Locate the cell with the specified text and output its (x, y) center coordinate. 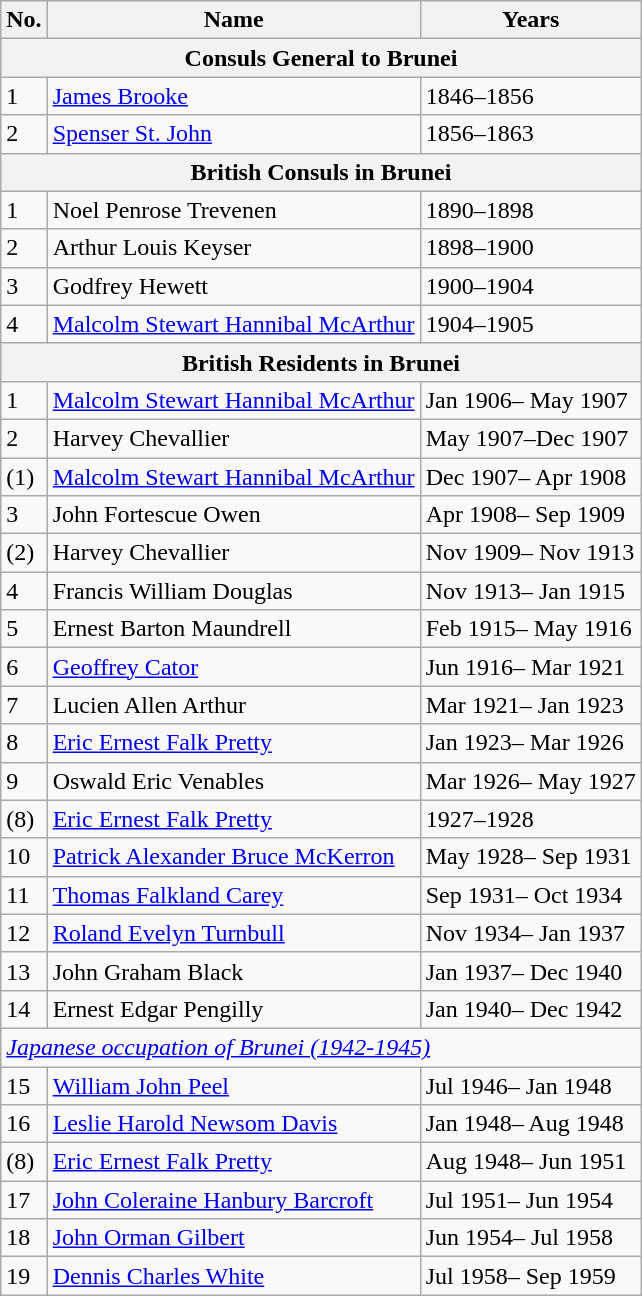
Thomas Falkland Carey (234, 895)
1904–1905 (530, 324)
British Consuls in Brunei (321, 172)
1846–1856 (530, 96)
(2) (24, 553)
Years (530, 20)
12 (24, 933)
17 (24, 1200)
13 (24, 971)
Nov 1913– Jan 1915 (530, 591)
Jan 1940– Dec 1942 (530, 1009)
Nov 1909– Nov 1913 (530, 553)
19 (24, 1276)
8 (24, 743)
(1) (24, 477)
15 (24, 1085)
Lucien Allen Arthur (234, 705)
James Brooke (234, 96)
Japanese occupation of Brunei (1942-1945) (321, 1047)
Oswald Eric Venables (234, 781)
Ernest Barton Maundrell (234, 629)
No. (24, 20)
1898–1900 (530, 248)
Ernest Edgar Pengilly (234, 1009)
1900–1904 (530, 286)
Jul 1946– Jan 1948 (530, 1085)
18 (24, 1238)
Jul 1958– Sep 1959 (530, 1276)
Feb 1915– May 1916 (530, 629)
Consuls General to Brunei (321, 58)
16 (24, 1124)
Sep 1931– Oct 1934 (530, 895)
Jan 1948– Aug 1948 (530, 1124)
John Graham Black (234, 971)
Jan 1906– May 1907 (530, 400)
John Orman Gilbert (234, 1238)
May 1907–Dec 1907 (530, 438)
10 (24, 857)
Jan 1937– Dec 1940 (530, 971)
John Fortescue Owen (234, 515)
British Residents in Brunei (321, 362)
1890–1898 (530, 210)
Aug 1948– Jun 1951 (530, 1162)
5 (24, 629)
Dec 1907– Apr 1908 (530, 477)
Arthur Louis Keyser (234, 248)
Leslie Harold Newsom Davis (234, 1124)
7 (24, 705)
Geoffrey Cator (234, 667)
Apr 1908– Sep 1909 (530, 515)
Name (234, 20)
1927–1928 (530, 819)
Spenser St. John (234, 134)
Godfrey Hewett (234, 286)
Jan 1923– Mar 1926 (530, 743)
11 (24, 895)
14 (24, 1009)
Noel Penrose Trevenen (234, 210)
9 (24, 781)
Francis William Douglas (234, 591)
Jun 1916– Mar 1921 (530, 667)
6 (24, 667)
1856–1863 (530, 134)
Mar 1926– May 1927 (530, 781)
Nov 1934– Jan 1937 (530, 933)
John Coleraine Hanbury Barcroft (234, 1200)
Patrick Alexander Bruce McKerron (234, 857)
Roland Evelyn Turnbull (234, 933)
Mar 1921– Jan 1923 (530, 705)
William John Peel (234, 1085)
May 1928– Sep 1931 (530, 857)
Jun 1954– Jul 1958 (530, 1238)
Dennis Charles White (234, 1276)
Jul 1951– Jun 1954 (530, 1200)
